Identify which cell holds the provided text, then report its (X, Y) central coordinate. 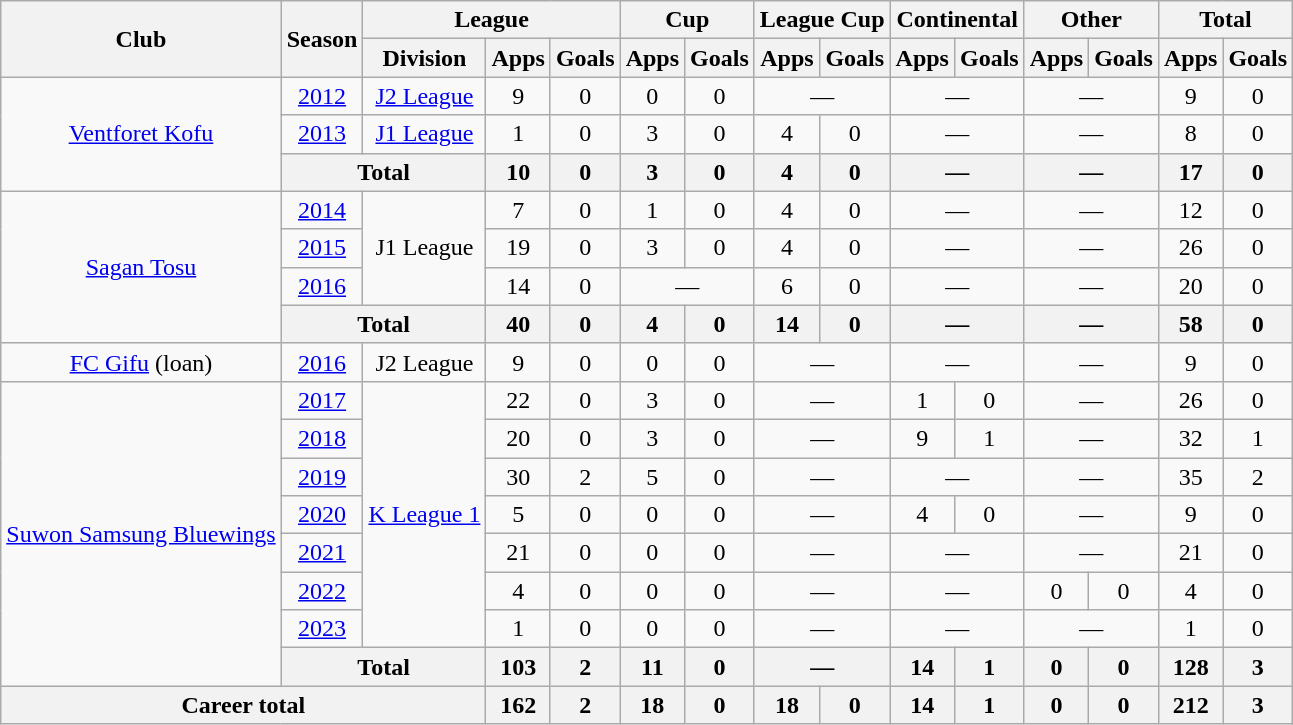
6 (786, 286)
212 (1190, 705)
12 (1190, 210)
2022 (322, 591)
162 (518, 705)
17 (1190, 172)
League (492, 20)
30 (518, 477)
7 (518, 210)
32 (1190, 438)
K League 1 (424, 514)
10 (518, 172)
FC Gifu (loan) (141, 362)
35 (1190, 477)
League Cup (822, 20)
Continental (957, 20)
2019 (322, 477)
Suwon Samsung Bluewings (141, 533)
Sagan Tosu (141, 267)
22 (518, 400)
2015 (322, 248)
58 (1190, 324)
2013 (322, 134)
128 (1190, 667)
Ventforet Kofu (141, 134)
11 (652, 667)
2023 (322, 629)
Career total (244, 705)
Cup (687, 20)
8 (1190, 134)
2021 (322, 553)
2018 (322, 438)
2017 (322, 400)
19 (518, 248)
2014 (322, 210)
Club (141, 39)
103 (518, 667)
40 (518, 324)
Division (424, 58)
2012 (322, 96)
2020 (322, 515)
Season (322, 39)
Other (1091, 20)
